Determine the (x, y) coordinate at the center of the cell enclosing the given text.  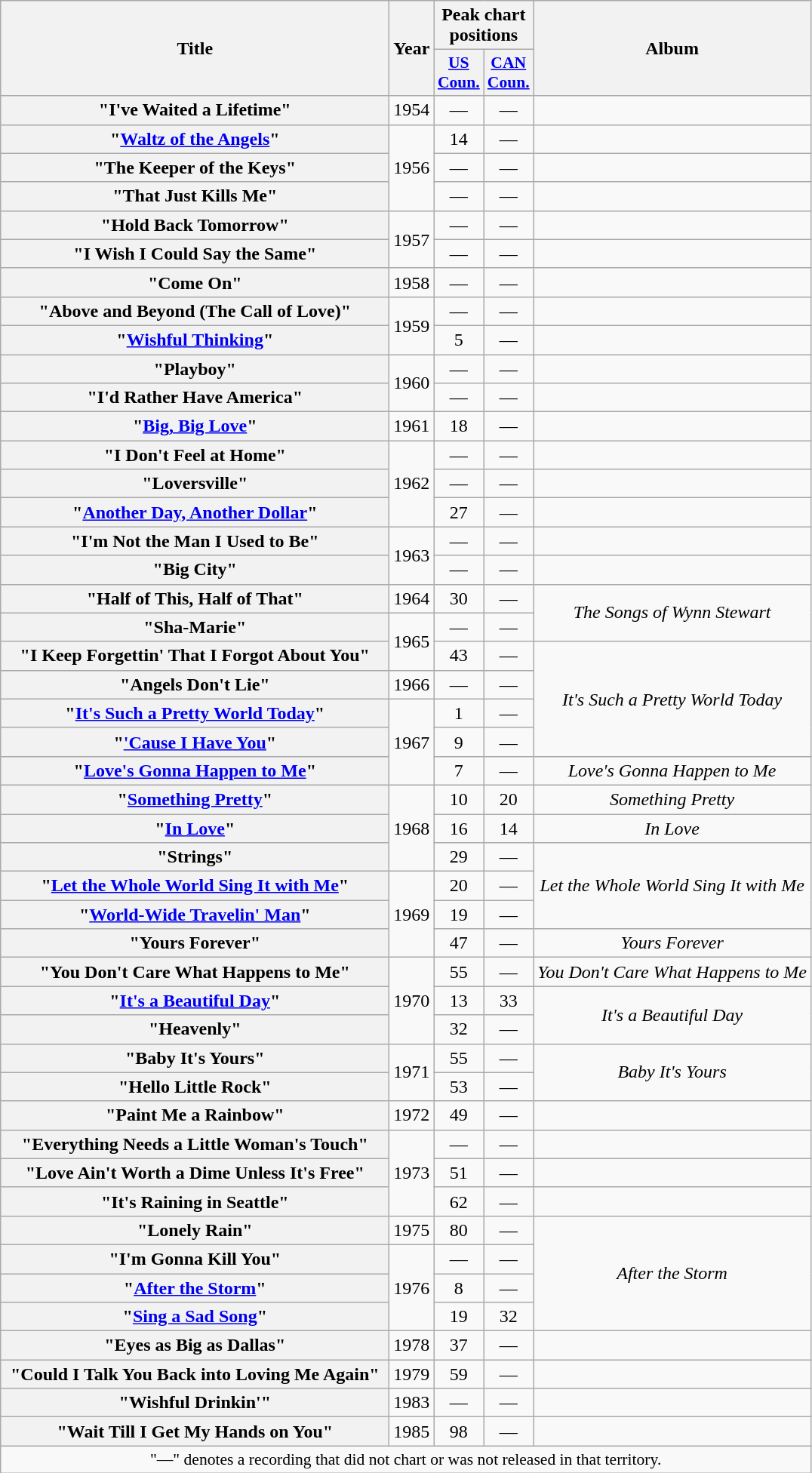
5 (459, 340)
80 (459, 1230)
1961 (412, 426)
1963 (412, 555)
1964 (412, 598)
Let the Whole World Sing It with Me (672, 886)
"Heavenly" (195, 1029)
"—" denotes a recording that did not chart or was not released in that territory. (406, 1459)
"Love Ain't Worth a Dime Unless It's Free" (195, 1173)
It's a Beautiful Day (672, 1015)
1979 (412, 1374)
1966 (412, 684)
"Let the Whole World Sing It with Me" (195, 886)
"I'd Rather Have America" (195, 398)
1975 (412, 1230)
1976 (412, 1287)
"In Love" (195, 828)
Year (412, 48)
"I Wish I Could Say the Same" (195, 254)
18 (459, 426)
9 (459, 742)
37 (459, 1345)
"Something Pretty" (195, 799)
"Another Day, Another Dollar" (195, 512)
"It's Raining in Seattle" (195, 1201)
"You Don't Care What Happens to Me" (195, 972)
You Don't Care What Happens to Me (672, 972)
27 (459, 512)
"Waltz of the Angels" (195, 139)
CANCoun. (509, 72)
"Yours Forever" (195, 943)
1958 (412, 282)
1965 (412, 641)
"Strings" (195, 857)
"Big, Big Love" (195, 426)
"I've Waited a Lifetime" (195, 110)
"Hold Back Tomorrow" (195, 225)
"The Keeper of the Keys" (195, 168)
"Baby It's Yours" (195, 1058)
"I Don't Feel at Home" (195, 455)
10 (459, 799)
1 (459, 713)
USCoun. (459, 72)
"Angels Don't Lie" (195, 684)
"'Cause I Have You" (195, 742)
98 (459, 1431)
"After the Storm" (195, 1288)
1960 (412, 383)
30 (459, 598)
"Love's Gonna Happen to Me" (195, 770)
62 (459, 1201)
"Paint Me a Rainbow" (195, 1115)
"I'm Not the Man I Used to Be" (195, 541)
"Sha-Marie" (195, 627)
"Everything Needs a Little Woman's Touch" (195, 1144)
"It's Such a Pretty World Today" (195, 713)
1969 (412, 915)
"Hello Little Rock" (195, 1087)
1956 (412, 168)
49 (459, 1115)
"Eyes as Big as Dallas" (195, 1345)
1967 (412, 742)
"Could I Talk You Back into Loving Me Again" (195, 1374)
13 (459, 1001)
The Songs of Wynn Stewart (672, 613)
43 (459, 656)
29 (459, 857)
1962 (412, 484)
"Lonely Rain" (195, 1230)
"That Just Kills Me" (195, 196)
53 (459, 1087)
Album (672, 48)
1959 (412, 325)
Love's Gonna Happen to Me (672, 770)
Yours Forever (672, 943)
1954 (412, 110)
Something Pretty (672, 799)
59 (459, 1374)
8 (459, 1288)
"I Keep Forgettin' That I Forgot About You" (195, 656)
After the Storm (672, 1273)
1983 (412, 1403)
"Wishful Drinkin'" (195, 1403)
1957 (412, 239)
16 (459, 828)
1985 (412, 1431)
1971 (412, 1072)
"Come On" (195, 282)
It's Such a Pretty World Today (672, 699)
"World-Wide Travelin' Man" (195, 915)
Baby It's Yours (672, 1072)
1968 (412, 828)
"Wishful Thinking" (195, 340)
"I'm Gonna Kill You" (195, 1259)
1973 (412, 1173)
"Big City" (195, 570)
In Love (672, 828)
7 (459, 770)
"It's a Beautiful Day" (195, 1001)
"Wait Till I Get My Hands on You" (195, 1431)
Peak chartpositions (484, 26)
"Half of This, Half of That" (195, 598)
47 (459, 943)
1978 (412, 1345)
"Loversville" (195, 484)
51 (459, 1173)
Title (195, 48)
"Above and Beyond (The Call of Love)" (195, 311)
33 (509, 1001)
1970 (412, 1001)
"Sing a Sad Song" (195, 1317)
1972 (412, 1115)
"Playboy" (195, 369)
